Locate the cell with the specified text and output its (x, y) center coordinate. 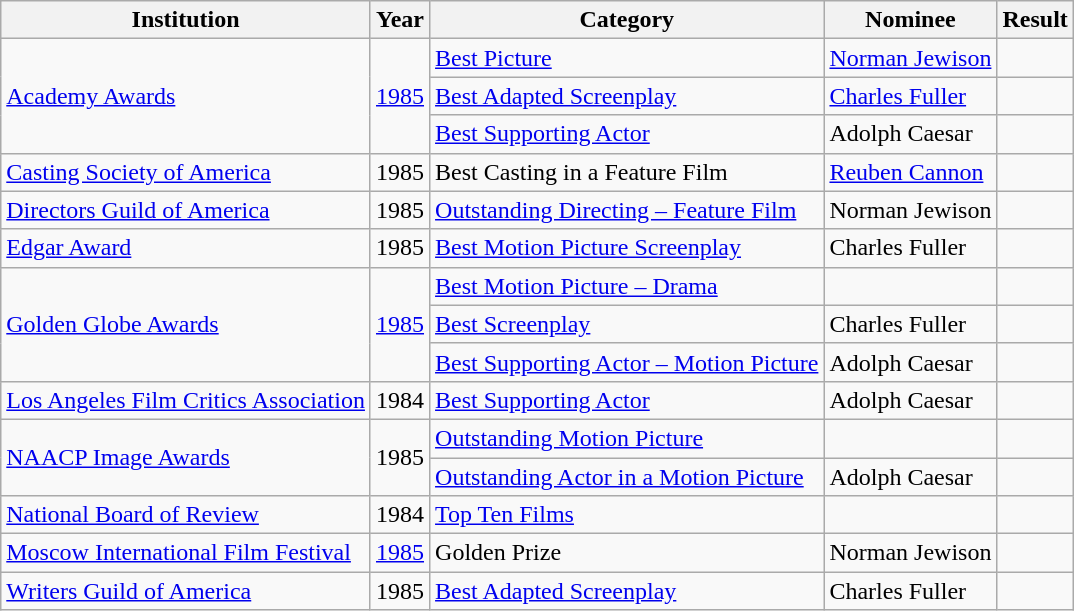
Outstanding Motion Picture (627, 438)
Year (400, 20)
Golden Globe Awards (186, 324)
Outstanding Directing – Feature Film (627, 210)
Outstanding Actor in a Motion Picture (627, 477)
Reuben Cannon (910, 172)
Writers Guild of America (186, 591)
Result (1035, 20)
Academy Awards (186, 96)
Best Picture (627, 58)
Best Screenplay (627, 324)
Best Motion Picture Screenplay (627, 248)
Casting Society of America (186, 172)
Top Ten Films (627, 515)
Directors Guild of America (186, 210)
Los Angeles Film Critics Association (186, 400)
Best Motion Picture – Drama (627, 286)
Institution (186, 20)
Edgar Award (186, 248)
Golden Prize (627, 553)
Best Casting in a Feature Film (627, 172)
NAACP Image Awards (186, 457)
Best Supporting Actor – Motion Picture (627, 362)
Moscow International Film Festival (186, 553)
Nominee (910, 20)
Category (627, 20)
National Board of Review (186, 515)
